Identify which cell holds the provided text, then report its (X, Y) central coordinate. 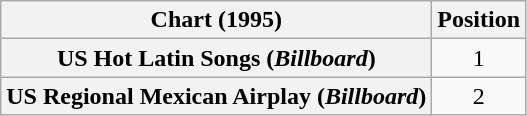
US Regional Mexican Airplay (Billboard) (216, 96)
US Hot Latin Songs (Billboard) (216, 58)
1 (479, 58)
Position (479, 20)
2 (479, 96)
Chart (1995) (216, 20)
